Return (X, Y) of the center of cell containing provided text 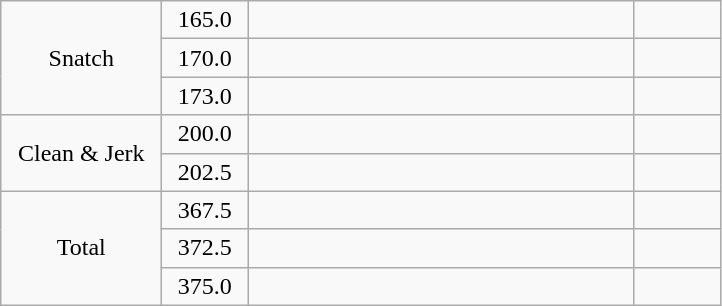
200.0 (205, 134)
Clean & Jerk (82, 153)
Snatch (82, 58)
367.5 (205, 210)
173.0 (205, 96)
372.5 (205, 248)
165.0 (205, 20)
202.5 (205, 172)
Total (82, 248)
375.0 (205, 286)
170.0 (205, 58)
